Return the (X, Y) coordinate for the center point of the cell that contains the specified text.  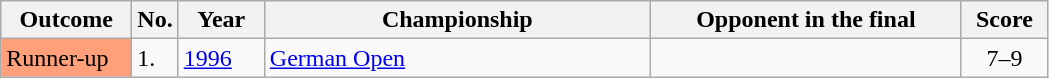
German Open (457, 58)
7–9 (1004, 58)
1. (155, 58)
No. (155, 20)
Outcome (66, 20)
Year (221, 20)
Runner-up (66, 58)
Opponent in the final (806, 20)
Score (1004, 20)
1996 (221, 58)
Championship (457, 20)
